Locate the cell with the specified text and output its (X, Y) center coordinate. 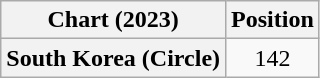
South Korea (Circle) (114, 58)
Chart (2023) (114, 20)
142 (273, 58)
Position (273, 20)
